Provide the [X, Y] coordinate of the cell's center where the given text is located.  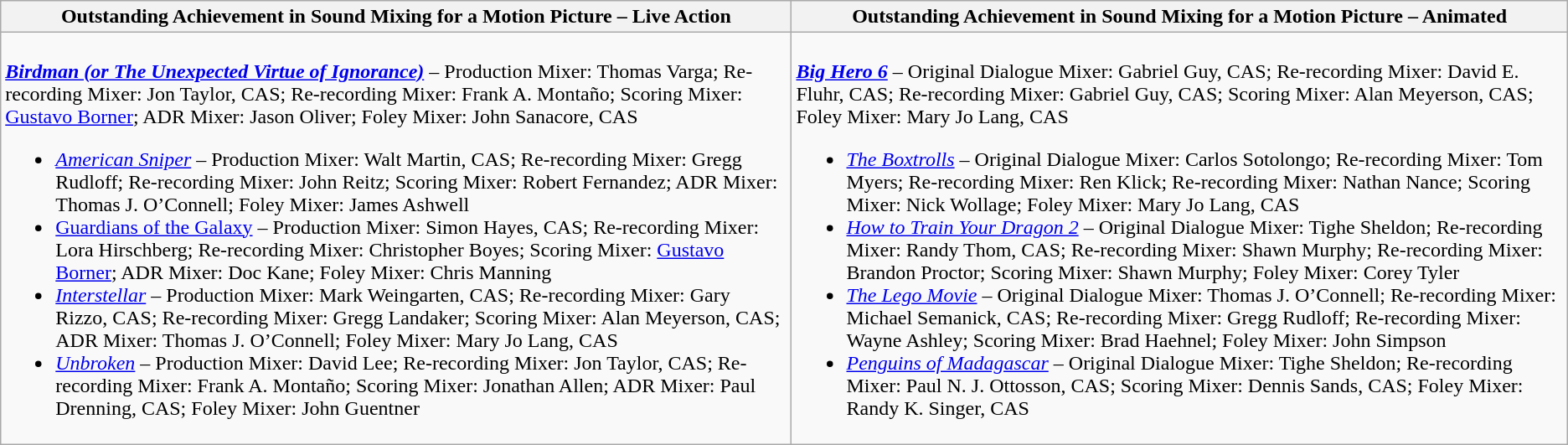
Outstanding Achievement in Sound Mixing for a Motion Picture – Animated [1179, 17]
Outstanding Achievement in Sound Mixing for a Motion Picture – Live Action [396, 17]
